Locate the cell with the specified text and output its [X, Y] center coordinate. 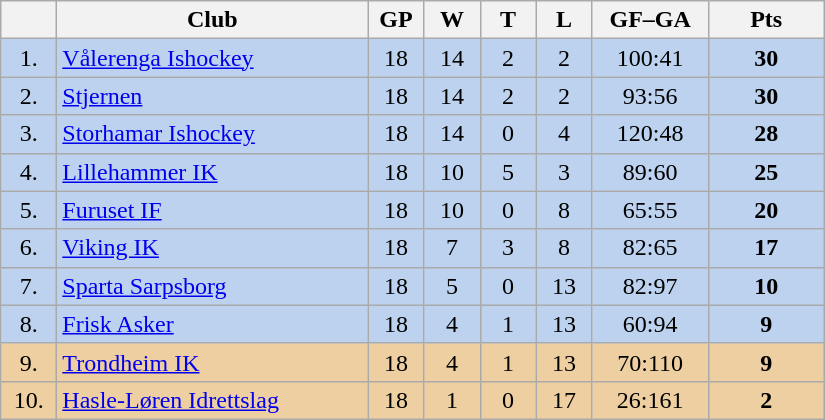
10. [29, 400]
Furuset IF [212, 210]
T [508, 20]
60:94 [650, 324]
2. [29, 96]
4. [29, 172]
3. [29, 134]
70:110 [650, 362]
28 [766, 134]
Viking IK [212, 248]
L [564, 20]
7. [29, 286]
Sparta Sarpsborg [212, 286]
Pts [766, 20]
Trondheim IK [212, 362]
Club [212, 20]
25 [766, 172]
20 [766, 210]
Hasle-Løren Idrettslag [212, 400]
82:97 [650, 286]
1. [29, 58]
93:56 [650, 96]
Frisk Asker [212, 324]
9. [29, 362]
7 [452, 248]
100:41 [650, 58]
GP [396, 20]
Vålerenga Ishockey [212, 58]
89:60 [650, 172]
65:55 [650, 210]
82:65 [650, 248]
5. [29, 210]
6. [29, 248]
W [452, 20]
Lillehammer IK [212, 172]
120:48 [650, 134]
GF–GA [650, 20]
8. [29, 324]
Storhamar Ishockey [212, 134]
Stjernen [212, 96]
26:161 [650, 400]
